Search for the cell housing the specified text and yield its (x, y) center coordinate. 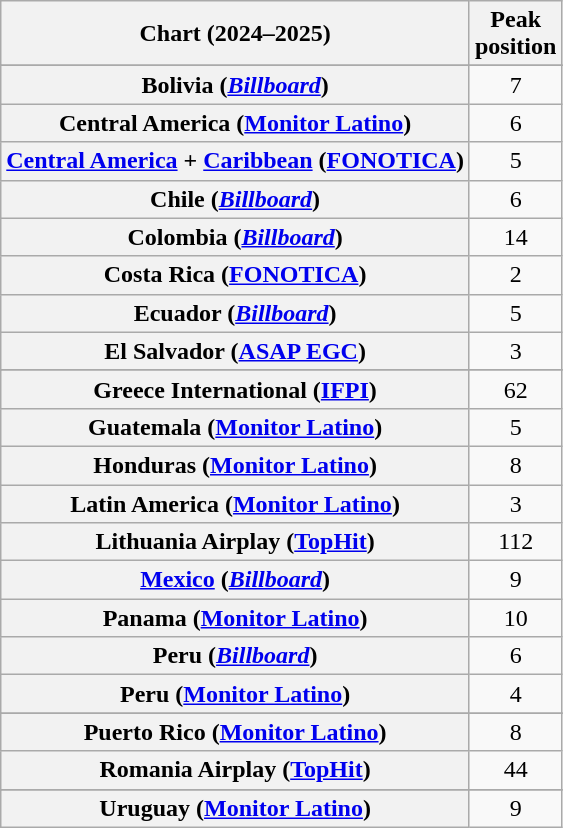
Central America (Monitor Latino) (236, 123)
Ecuador (Billboard) (236, 313)
4 (515, 694)
7 (515, 85)
Lithuania Airplay (TopHit) (236, 542)
Mexico (Billboard) (236, 580)
Panama (Monitor Latino) (236, 618)
Honduras (Monitor Latino) (236, 465)
Colombia (Billboard) (236, 237)
Greece International (IFPI) (236, 389)
Peru (Billboard) (236, 656)
Central America + Caribbean (FONOTICA) (236, 161)
Chile (Billboard) (236, 199)
El Salvador (ASAP EGC) (236, 351)
10 (515, 618)
Uruguay (Monitor Latino) (236, 808)
Puerto Rico (Monitor Latino) (236, 732)
Costa Rica (FONOTICA) (236, 275)
Romania Airplay (TopHit) (236, 770)
Latin America (Monitor Latino) (236, 503)
44 (515, 770)
Peru (Monitor Latino) (236, 694)
2 (515, 275)
14 (515, 237)
Guatemala (Monitor Latino) (236, 427)
62 (515, 389)
Bolivia (Billboard) (236, 85)
112 (515, 542)
Peakposition (515, 34)
Chart (2024–2025) (236, 34)
